Return [X, Y] of the center of cell containing provided text 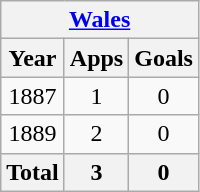
1889 [33, 134]
Year [33, 58]
Goals [164, 58]
3 [96, 172]
Apps [96, 58]
1 [96, 96]
Total [33, 172]
Wales [100, 20]
2 [96, 134]
1887 [33, 96]
